Scan for the cell matching the given text and deliver its [X, Y] coordinate at center. 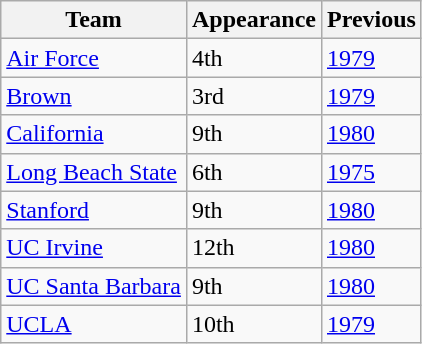
UC Irvine [94, 248]
UC Santa Barbara [94, 286]
Air Force [94, 58]
Long Beach State [94, 172]
UCLA [94, 324]
12th [254, 248]
Previous [371, 20]
Appearance [254, 20]
4th [254, 58]
6th [254, 172]
10th [254, 324]
Team [94, 20]
Brown [94, 96]
Stanford [94, 210]
California [94, 134]
1975 [371, 172]
3rd [254, 96]
